Detect which cell encompasses the target text, then output its (x, y) center coordinate. 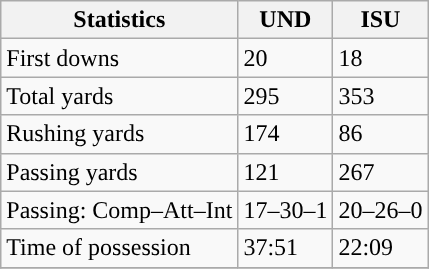
Time of possession (120, 248)
22:09 (380, 248)
Statistics (120, 20)
First downs (120, 58)
UND (286, 20)
20–26–0 (380, 210)
295 (286, 96)
17–30–1 (286, 210)
Total yards (120, 96)
20 (286, 58)
Rushing yards (120, 134)
353 (380, 96)
86 (380, 134)
ISU (380, 20)
Passing: Comp–Att–Int (120, 210)
121 (286, 172)
Passing yards (120, 172)
267 (380, 172)
18 (380, 58)
37:51 (286, 248)
174 (286, 134)
